Detect which cell encompasses the target text, then output its (x, y) center coordinate. 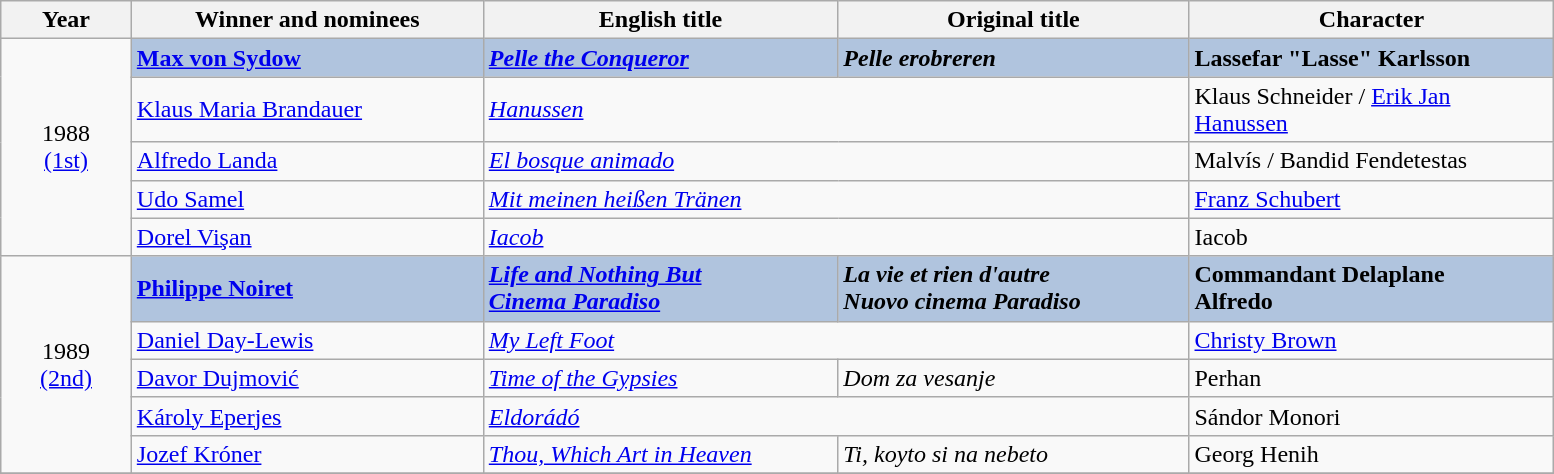
Dorel Vişan (307, 237)
Georg Henih (1372, 454)
Franz Schubert (1372, 199)
Life and Nothing ButCinema Paradiso (660, 288)
Pelle the Conqueror (660, 58)
Sándor Monori (1372, 416)
Character (1372, 20)
Alfredo Landa (307, 161)
Christy Brown (1372, 340)
Udo Samel (307, 199)
1988(1st) (66, 148)
Dom za vesanje (1014, 378)
Winner and nominees (307, 20)
Klaus Schneider / Erik Jan Hanussen (1372, 110)
Year (66, 20)
Thou, Which Art in Heaven (660, 454)
La vie et rien d'autreNuovo cinema Paradiso (1014, 288)
1989(2nd) (66, 364)
Lassefar "Lasse" Karlsson (1372, 58)
Commandant DelaplaneAlfredo (1372, 288)
Max von Sydow (307, 58)
Davor Dujmović (307, 378)
Pelle erobreren (1014, 58)
Eldorádó (836, 416)
Philippe Noiret (307, 288)
Ti, koyto si na nebeto (1014, 454)
El bosque animado (836, 161)
Original title (1014, 20)
English title (660, 20)
Hanussen (836, 110)
My Left Foot (836, 340)
Jozef Króner (307, 454)
Daniel Day-Lewis (307, 340)
Mit meinen heißen Tränen (836, 199)
Time of the Gypsies (660, 378)
Perhan (1372, 378)
Malvís / Bandid Fendetestas (1372, 161)
Károly Eperjes (307, 416)
Klaus Maria Brandauer (307, 110)
